Capture the cell that displays the provided text and extract its [X, Y] central coordinate. 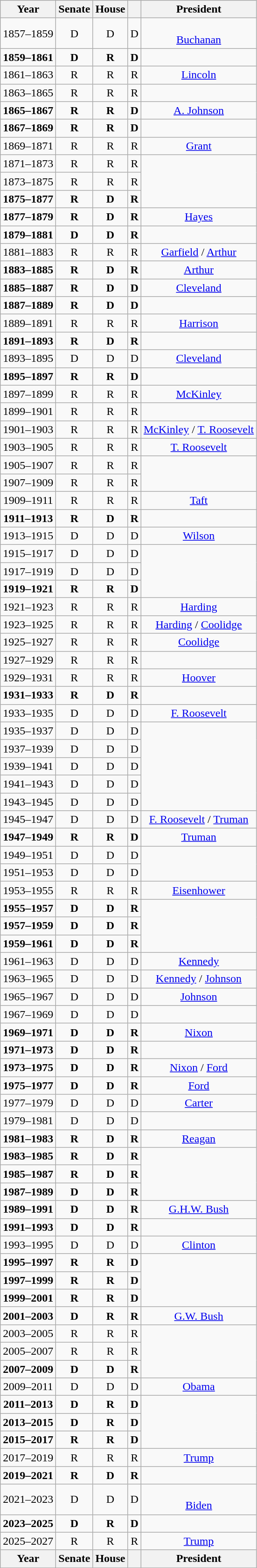
1957–1959 [28, 926]
2011–2013 [28, 1405]
Nixon / Ford [199, 1067]
Kennedy / Johnson [199, 979]
1909–1911 [28, 500]
1975–1977 [28, 1086]
1959–1961 [28, 944]
1875–1877 [28, 199]
1923–1925 [28, 624]
2019–2021 [28, 1475]
1999–2001 [28, 1298]
F. Roosevelt [199, 713]
Coolidge [199, 642]
1899–1901 [28, 412]
1949–1951 [28, 855]
1869–1871 [28, 146]
Clinton [199, 1245]
Harding [199, 607]
1879–1881 [28, 234]
Nixon [199, 1032]
1947–1949 [28, 837]
1917–1919 [28, 571]
McKinley [199, 394]
Carter [199, 1103]
Kennedy [199, 961]
1995–1997 [28, 1263]
2013–2015 [28, 1422]
Lincoln [199, 75]
Hoover [199, 678]
1993–1995 [28, 1245]
1991–1993 [28, 1227]
Wilson [199, 536]
1933–1935 [28, 713]
1943–1945 [28, 801]
1915–1917 [28, 554]
F. Roosevelt / Truman [199, 820]
1989–1991 [28, 1209]
Truman [199, 837]
1913–1915 [28, 536]
1985–1987 [28, 1174]
Garfield / Arthur [199, 252]
1903–1905 [28, 447]
2017–2019 [28, 1458]
1963–1965 [28, 979]
1865–1867 [28, 110]
Buchanan [199, 34]
1881–1883 [28, 252]
1997–1999 [28, 1280]
1967–1969 [28, 1014]
1929–1931 [28, 678]
1867–1869 [28, 128]
1979–1981 [28, 1121]
1889–1891 [28, 323]
1911–1913 [28, 518]
1931–1933 [28, 695]
Grant [199, 146]
1857–1859 [28, 34]
McKinley / T. Roosevelt [199, 429]
1907–1909 [28, 482]
1961–1963 [28, 961]
1925–1927 [28, 642]
Johnson [199, 997]
1863–1865 [28, 93]
Biden [199, 1500]
1973–1975 [28, 1067]
2009–2011 [28, 1387]
1977–1979 [28, 1103]
1941–1943 [28, 784]
G.W. Bush [199, 1316]
1935–1937 [28, 731]
2025–2027 [28, 1541]
2003–2005 [28, 1333]
Reagan [199, 1139]
Eisenhower [199, 890]
1861–1863 [28, 75]
1873–1875 [28, 181]
2021–2023 [28, 1500]
1955–1957 [28, 908]
1891–1893 [28, 341]
1887–1889 [28, 305]
1921–1923 [28, 607]
1919–1921 [28, 589]
1983–1985 [28, 1156]
Taft [199, 500]
1883–1885 [28, 270]
1893–1895 [28, 359]
Obama [199, 1387]
1965–1967 [28, 997]
Ford [199, 1086]
A. Johnson [199, 110]
1927–1929 [28, 660]
2015–2017 [28, 1440]
1859–1861 [28, 57]
1871–1873 [28, 163]
2023–2025 [28, 1523]
G.H.W. Bush [199, 1209]
2005–2007 [28, 1351]
1897–1899 [28, 394]
Hayes [199, 217]
1901–1903 [28, 429]
1969–1971 [28, 1032]
1951–1953 [28, 873]
1885–1887 [28, 288]
1905–1907 [28, 465]
Harding / Coolidge [199, 624]
1981–1983 [28, 1139]
1953–1955 [28, 890]
1877–1879 [28, 217]
1937–1939 [28, 748]
1971–1973 [28, 1050]
1895–1897 [28, 376]
2001–2003 [28, 1316]
T. Roosevelt [199, 447]
1939–1941 [28, 766]
Harrison [199, 323]
1945–1947 [28, 820]
Arthur [199, 270]
1987–1989 [28, 1192]
2007–2009 [28, 1369]
